Provide the [X, Y] coordinate of the cell's center where the given text is located.  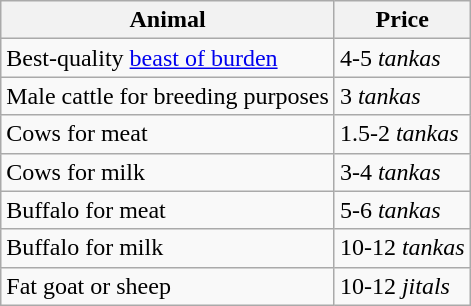
Best-quality beast of burden [168, 58]
3 tankas [402, 96]
1.5-2 tankas [402, 134]
Cows for meat [168, 134]
5-6 tankas [402, 210]
Cows for milk [168, 172]
Price [402, 20]
10-12 jitals [402, 286]
10-12 tankas [402, 248]
4-5 tankas [402, 58]
Fat goat or sheep [168, 286]
Buffalo for meat [168, 210]
3-4 tankas [402, 172]
Buffalo for milk [168, 248]
Animal [168, 20]
Male cattle for breeding purposes [168, 96]
